Identify which cell holds the provided text, then report its (X, Y) central coordinate. 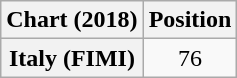
76 (190, 58)
Italy (FIMI) (72, 58)
Chart (2018) (72, 20)
Position (190, 20)
